Locate the cell with the specified text and output its (x, y) center coordinate. 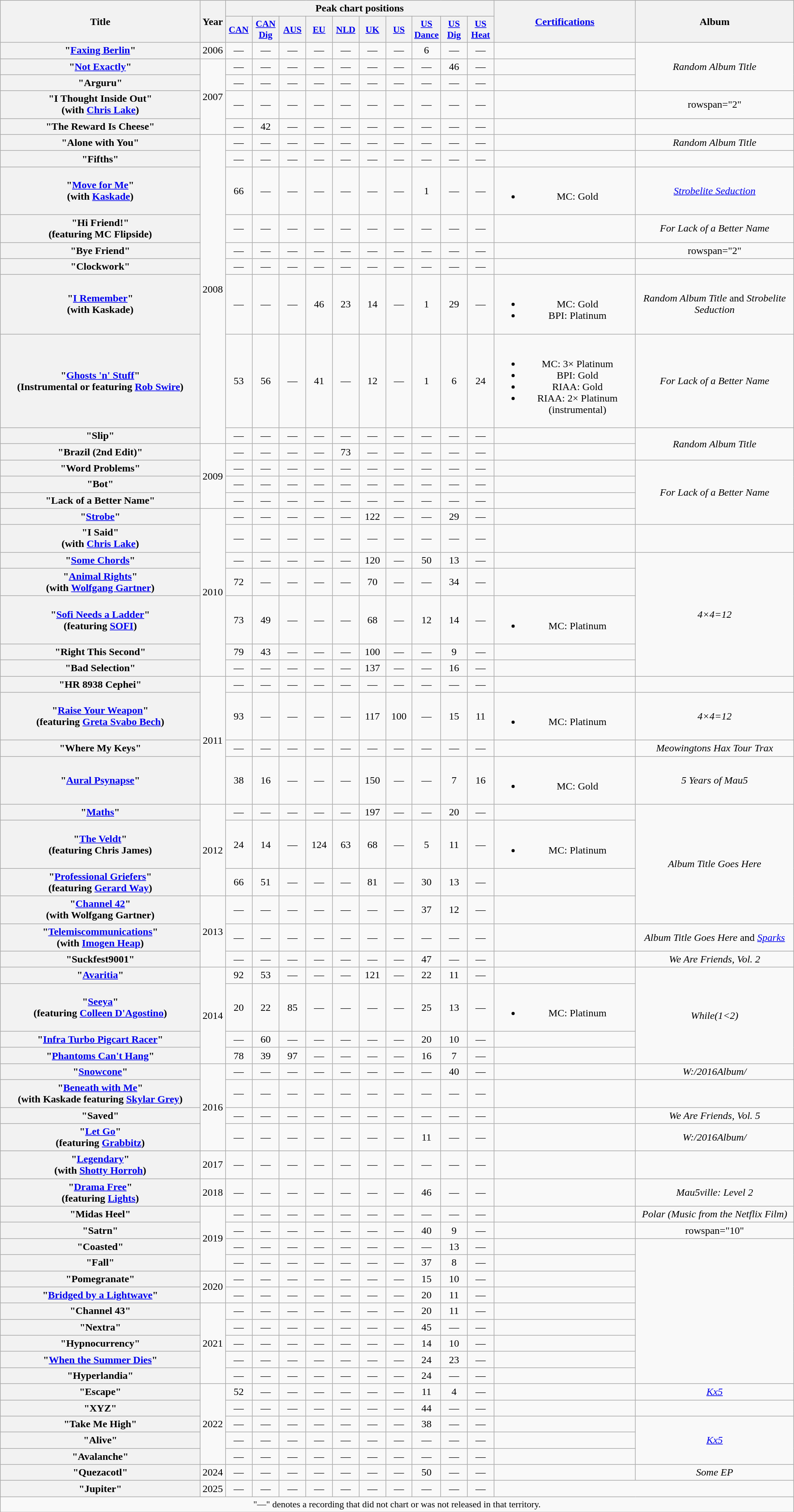
"Channel 42" (with Wolfgang Gartner) (100, 910)
"I Said"(with Chris Lake) (100, 538)
"Bad Selection" (100, 668)
2020 (213, 1287)
"Quezacotl" (100, 1473)
While(1<2) (714, 1015)
92 (238, 975)
MC: GoldBPI: Platinum (565, 304)
"Brazil (2nd Edit)" (100, 452)
"Where My Keys" (100, 748)
"The Veldt" (featuring Chris James) (100, 845)
"Let Go" (featuring Grabbitz) (100, 1137)
2007 (213, 97)
79 (238, 652)
2022 (213, 1424)
Meowingtons Hax Tour Trax (714, 748)
2008 (213, 289)
"Strobe" (100, 516)
MC: 3× PlatinumBPI: GoldRIAA: GoldRIAA: 2× Platinum (instrumental) (565, 381)
97 (293, 1055)
We Are Friends, Vol. 5 (714, 1116)
51 (266, 882)
"Sofi Needs a Ladder" (featuring SOFI) (100, 620)
8 (454, 1263)
"Maths" (100, 812)
― (399, 780)
137 (372, 668)
"Move for Me" (with Kaskade) (100, 191)
"Hyperlandia" (100, 1375)
34 (454, 582)
"XYZ" (100, 1408)
"Bot" (100, 484)
78 (238, 1055)
56 (266, 381)
Certifications (565, 21)
39 (266, 1055)
"Aural Psynapse" (100, 780)
"Phantoms Can't Hang" (100, 1055)
"Drama Free"(featuring Lights) (100, 1192)
"Escape" (100, 1392)
Peak chart positions (360, 8)
"Midas Heel" (100, 1214)
EU (319, 30)
47 (427, 959)
"Faxing Berlin" (100, 50)
"Coasted" (100, 1247)
"Word Problems" (100, 468)
41 (319, 381)
42 (266, 126)
AUS (293, 30)
2021 (213, 1343)
"Raise Your Weapon" (featuring Greta Svabo Bech) (100, 717)
USHeat (480, 30)
81 (372, 882)
"—" denotes a recording that did not chart or was not released in that territory. (397, 1504)
"Infra Turbo Pigcart Racer" (100, 1039)
"I Thought Inside Out" (with Chris Lake) (100, 104)
85 (293, 1007)
"Avaritia" (100, 975)
45 (427, 1327)
"When the Summer Dies" (100, 1359)
2013 (213, 932)
2018 (213, 1192)
"Jupiter" (100, 1489)
"Channel 43" (100, 1311)
CAN (238, 30)
63 (345, 845)
2009 (213, 476)
Polar (Music from the Netflix Film) (714, 1214)
"HR 8938 Cephei" (100, 684)
rowspan="10" (714, 1230)
49 (266, 620)
Album Title Goes Here and Sparks (714, 937)
US (399, 30)
197 (372, 812)
2025 (213, 1489)
"Not Exactly" (100, 67)
"Animal Rights" (with Wolfgang Gartner) (100, 582)
43 (266, 652)
2011 (213, 740)
"Clockwork" (100, 267)
2024 (213, 1473)
"Alive" (100, 1440)
"Some Chords" (100, 560)
122 (372, 516)
"Avalanche" (100, 1456)
Some EP (714, 1473)
5 (427, 845)
USDance (427, 30)
"Hi Friend!" (featuring MC Flipside) (100, 228)
60 (266, 1039)
"Ghosts 'n' Stuff" (Instrumental or featuring Rob Swire) (100, 381)
"Right This Second" (100, 652)
2019 (213, 1239)
CANDig (266, 30)
"The Reward Is Cheese" (100, 126)
30 (427, 882)
"Professional Griefers" (featuring Gerard Way) (100, 882)
120 (372, 560)
"Slip" (100, 436)
2017 (213, 1165)
"Snowcone" (100, 1071)
We Are Friends, Vol. 2 (714, 959)
2014 (213, 1015)
Title (100, 21)
"I Remember" (with Kaskade) (100, 304)
"Legendary" (with Shotty Horroh) (100, 1165)
"Lack of a Better Name" (100, 500)
150 (372, 780)
93 (238, 717)
121 (372, 975)
Strobelite Seduction (714, 191)
USDig (454, 30)
"Alone with You" (100, 142)
"Suckfest9001" (100, 959)
"Bye Friend" (100, 251)
"Telemiscommunications" (with Imogen Heap) (100, 937)
44 (427, 1408)
"Beneath with Me" (with Kaskade featuring Skylar Grey) (100, 1093)
"Arguru" (100, 83)
2006 (213, 50)
2010 (213, 592)
Mau5ville: Level 2 (714, 1192)
Year (213, 21)
2012 (213, 850)
"Nextra" (100, 1327)
"Hypnocurrency" (100, 1343)
"Saved" (100, 1116)
124 (319, 845)
"Bridged by a Lightwave" (100, 1295)
Album Title Goes Here (714, 864)
25 (427, 1007)
117 (372, 717)
NLD (345, 30)
"Fifths" (100, 159)
"Satrn" (100, 1230)
72 (238, 582)
5 Years of Mau5 (714, 780)
4 (454, 1392)
52 (238, 1392)
"Fall" (100, 1263)
"Pomegranate" (100, 1279)
Random Album Title and Strobelite Seduction (714, 304)
Album (714, 21)
"Seeya" (featuring Colleen D'Agostino) (100, 1007)
"Take Me High" (100, 1424)
70 (372, 582)
UK (372, 30)
2016 (213, 1107)
